Return (X, Y) of the center of cell containing provided text 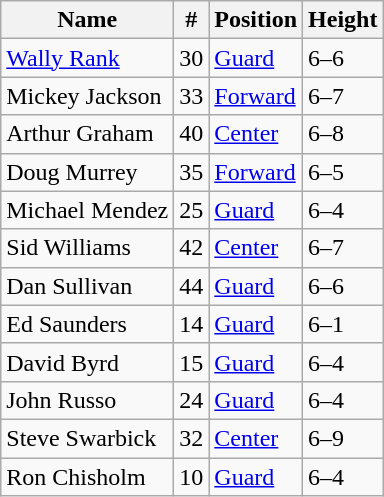
6–9 (343, 438)
# (192, 20)
6–8 (343, 134)
Wally Rank (88, 58)
6–1 (343, 324)
33 (192, 96)
Mickey Jackson (88, 96)
Ed Saunders (88, 324)
David Byrd (88, 362)
Height (343, 20)
Steve Swarbick (88, 438)
Dan Sullivan (88, 286)
25 (192, 210)
Doug Murrey (88, 172)
10 (192, 477)
Sid Williams (88, 248)
John Russo (88, 400)
Position (256, 20)
14 (192, 324)
15 (192, 362)
Ron Chisholm (88, 477)
Arthur Graham (88, 134)
24 (192, 400)
6–5 (343, 172)
42 (192, 248)
Michael Mendez (88, 210)
35 (192, 172)
30 (192, 58)
32 (192, 438)
40 (192, 134)
Name (88, 20)
44 (192, 286)
